Output the [x, y] coordinate of the center of the cell containing the given text.  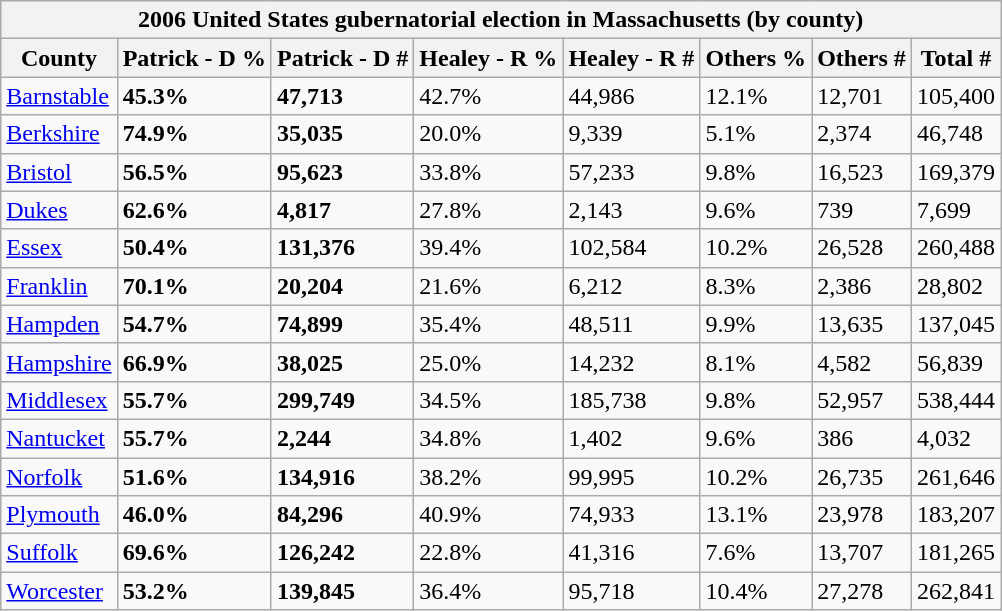
Norfolk [59, 477]
99,995 [632, 477]
14,232 [632, 362]
27.8% [488, 210]
Berkshire [59, 134]
33.8% [488, 172]
4,582 [862, 362]
9.9% [756, 324]
Nantucket [59, 438]
66.9% [194, 362]
262,841 [956, 591]
County [59, 58]
7.6% [756, 553]
22.8% [488, 553]
Worcester [59, 591]
7,699 [956, 210]
Total # [956, 58]
38.2% [488, 477]
46.0% [194, 515]
13.1% [756, 515]
Hampshire [59, 362]
20,204 [342, 286]
Plymouth [59, 515]
169,379 [956, 172]
35,035 [342, 134]
Essex [59, 248]
21.6% [488, 286]
52,957 [862, 400]
13,707 [862, 553]
47,713 [342, 96]
139,845 [342, 591]
538,444 [956, 400]
12,701 [862, 96]
12.1% [756, 96]
Barnstable [59, 96]
54.7% [194, 324]
299,749 [342, 400]
26,528 [862, 248]
5.1% [756, 134]
51.6% [194, 477]
8.1% [756, 362]
2,374 [862, 134]
95,718 [632, 591]
260,488 [956, 248]
23,978 [862, 515]
20.0% [488, 134]
2,244 [342, 438]
137,045 [956, 324]
34.5% [488, 400]
6,212 [632, 286]
Others % [756, 58]
9,339 [632, 134]
69.6% [194, 553]
Franklin [59, 286]
84,296 [342, 515]
46,748 [956, 134]
35.4% [488, 324]
74,933 [632, 515]
2,143 [632, 210]
8.3% [756, 286]
45.3% [194, 96]
44,986 [632, 96]
Dukes [59, 210]
Healey - R # [632, 58]
Patrick - D % [194, 58]
126,242 [342, 553]
48,511 [632, 324]
739 [862, 210]
105,400 [956, 96]
40.9% [488, 515]
62.6% [194, 210]
41,316 [632, 553]
27,278 [862, 591]
Others # [862, 58]
56.5% [194, 172]
36.4% [488, 591]
56,839 [956, 362]
181,265 [956, 553]
13,635 [862, 324]
38,025 [342, 362]
74.9% [194, 134]
50.4% [194, 248]
53.2% [194, 591]
4,817 [342, 210]
Healey - R % [488, 58]
261,646 [956, 477]
34.8% [488, 438]
57,233 [632, 172]
95,623 [342, 172]
185,738 [632, 400]
74,899 [342, 324]
183,207 [956, 515]
386 [862, 438]
2,386 [862, 286]
70.1% [194, 286]
25.0% [488, 362]
16,523 [862, 172]
10.4% [756, 591]
1,402 [632, 438]
42.7% [488, 96]
2006 United States gubernatorial election in Massachusetts (by county) [501, 20]
4,032 [956, 438]
Hampden [59, 324]
28,802 [956, 286]
Bristol [59, 172]
102,584 [632, 248]
26,735 [862, 477]
Patrick - D # [342, 58]
134,916 [342, 477]
Middlesex [59, 400]
39.4% [488, 248]
Suffolk [59, 553]
131,376 [342, 248]
